Capture the cell that displays the provided text and extract its [x, y] central coordinate. 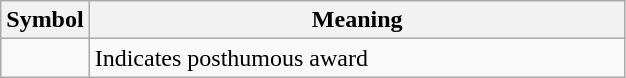
Meaning [357, 20]
Indicates posthumous award [357, 58]
Symbol [45, 20]
